Return [X, Y] of the center of cell containing provided text 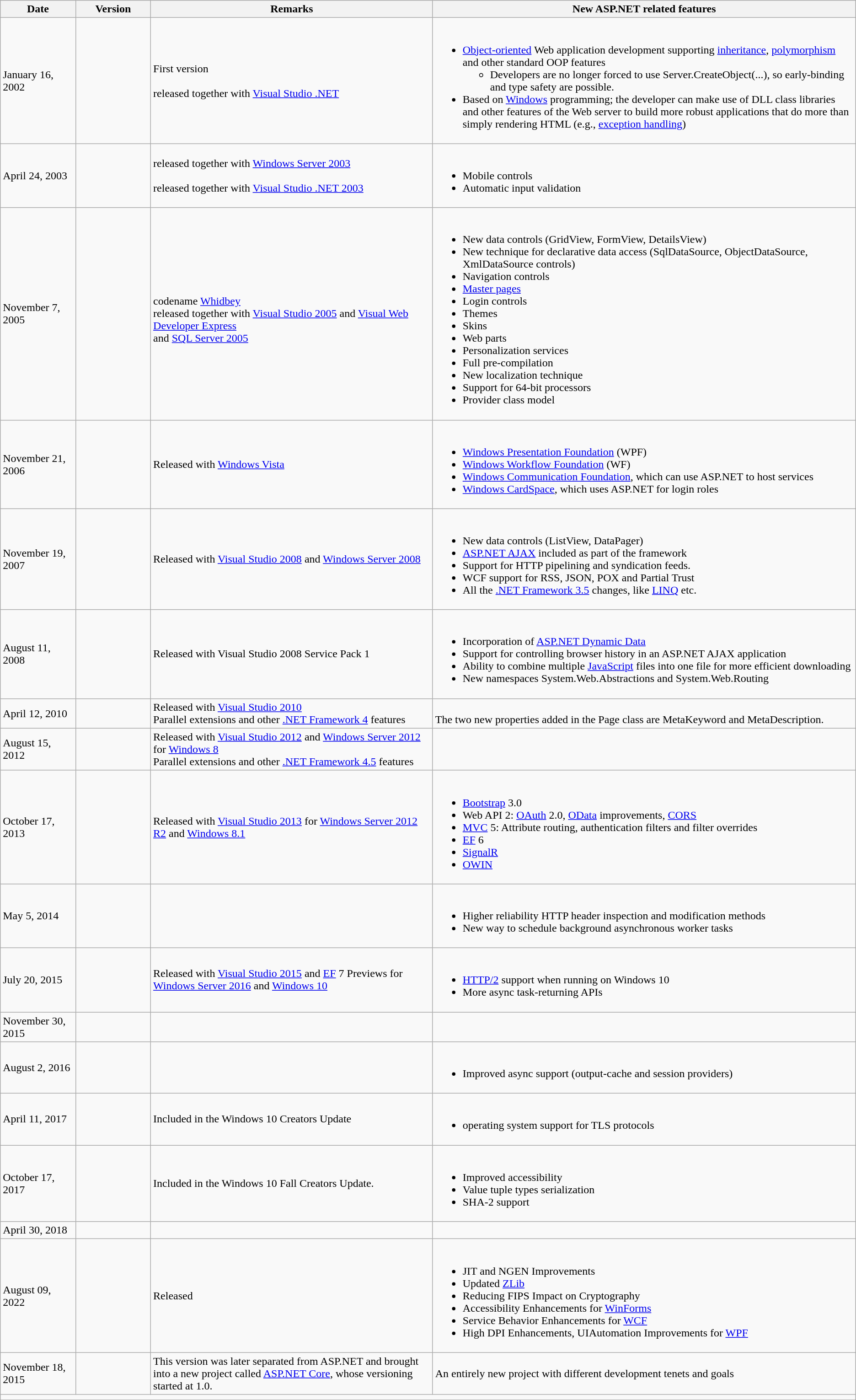
August 15, 2012 [38, 749]
Remarks [292, 9]
An entirely new project with different development tenets and goals [644, 1373]
Version [113, 9]
Released with Visual Studio 2015 and EF 7 Previews for Windows Server 2016 and Windows 10 [292, 980]
Released with Visual Studio 2013 for Windows Server 2012 R2 and Windows 8.1 [292, 827]
This version was later separated from ASP.NET and brought into a new project called ASP.NET Core, whose versioning started at 1.0. [292, 1373]
Included in the Windows 10 Creators Update [292, 1120]
April 11, 2017 [38, 1120]
August 2, 2016 [38, 1067]
April 30, 2018 [38, 1230]
New ASP.NET related features [644, 9]
Bootstrap 3.0Web API 2: OAuth 2.0, OData improvements, CORSMVC 5: Attribute routing, authentication filters and filter overridesEF 6SignalROWIN [644, 827]
Higher reliability HTTP header inspection and modification methodsNew way to schedule background asynchronous worker tasks [644, 916]
released together with Windows Server 2003released together with Visual Studio .NET 2003 [292, 176]
November 7, 2005 [38, 314]
Released with Visual Studio 2008 and Windows Server 2008 [292, 559]
April 12, 2010 [38, 713]
operating system support for TLS protocols [644, 1120]
HTTP/2 support when running on Windows 10More async task-returning APIs [644, 980]
Included in the Windows 10 Fall Creators Update. [292, 1184]
Released with Visual Studio 2010Parallel extensions and other .NET Framework 4 features [292, 713]
November 21, 2006 [38, 464]
The two new properties added in the Page class are MetaKeyword and MetaDescription. [644, 713]
Released with Visual Studio 2012 and Windows Server 2012 for Windows 8Parallel extensions and other .NET Framework 4.5 features [292, 749]
Improved accessibilityValue tuple types serializationSHA-2 support [644, 1184]
Improved async support (output-cache and session providers) [644, 1067]
Released with Windows Vista [292, 464]
October 17, 2017 [38, 1184]
Mobile controlsAutomatic input validation [644, 176]
codename Whidbey released together with Visual Studio 2005 and Visual Web Developer Express and SQL Server 2005 [292, 314]
Released with Visual Studio 2008 Service Pack 1 [292, 654]
January 16, 2002 [38, 80]
November 30, 2015 [38, 1026]
August 11, 2008 [38, 654]
Released [292, 1296]
Date [38, 9]
April 24, 2003 [38, 176]
First versionreleased together with Visual Studio .NET [292, 80]
July 20, 2015 [38, 980]
August 09, 2022 [38, 1296]
November 18, 2015 [38, 1373]
November 19, 2007 [38, 559]
October 17, 2013 [38, 827]
May 5, 2014 [38, 916]
